Search for the cell housing the specified text and yield its [x, y] center coordinate. 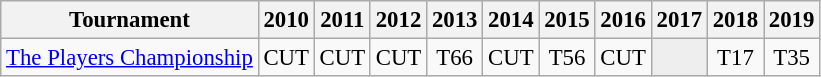
2018 [735, 20]
2013 [455, 20]
2014 [511, 20]
2019 [792, 20]
T56 [567, 58]
T66 [455, 58]
T17 [735, 58]
2015 [567, 20]
2016 [623, 20]
The Players Championship [130, 58]
2010 [286, 20]
2012 [398, 20]
T35 [792, 58]
2011 [342, 20]
Tournament [130, 20]
2017 [679, 20]
